Find where the given text appears and provide that cell's center as (x, y) coordinate. 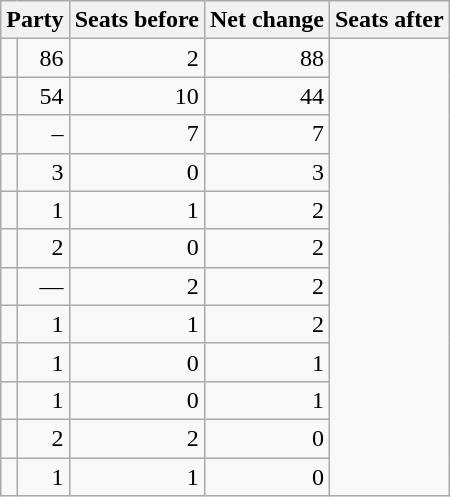
— (43, 286)
44 (266, 96)
10 (136, 96)
Seats before (136, 20)
Party (35, 20)
– (43, 134)
88 (266, 58)
86 (43, 58)
Net change (266, 20)
54 (43, 96)
Seats after (389, 20)
